Find where the given text appears and provide that cell's center as (X, Y) coordinate. 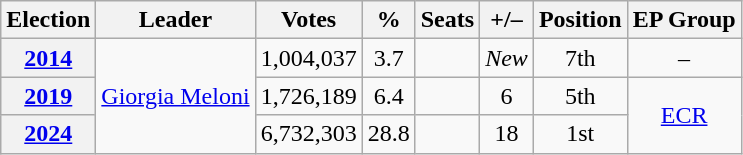
1,004,037 (308, 58)
2014 (48, 58)
6.4 (388, 96)
3.7 (388, 58)
– (684, 58)
2024 (48, 134)
18 (507, 134)
% (388, 20)
1,726,189 (308, 96)
+/– (507, 20)
6,732,303 (308, 134)
1st (580, 134)
28.8 (388, 134)
2019 (48, 96)
Votes (308, 20)
7th (580, 58)
ECR (684, 115)
New (507, 58)
EP Group (684, 20)
Giorgia Meloni (176, 96)
Election (48, 20)
5th (580, 96)
Position (580, 20)
Leader (176, 20)
6 (507, 96)
Seats (447, 20)
